Detect which cell encompasses the target text, then output its [X, Y] center coordinate. 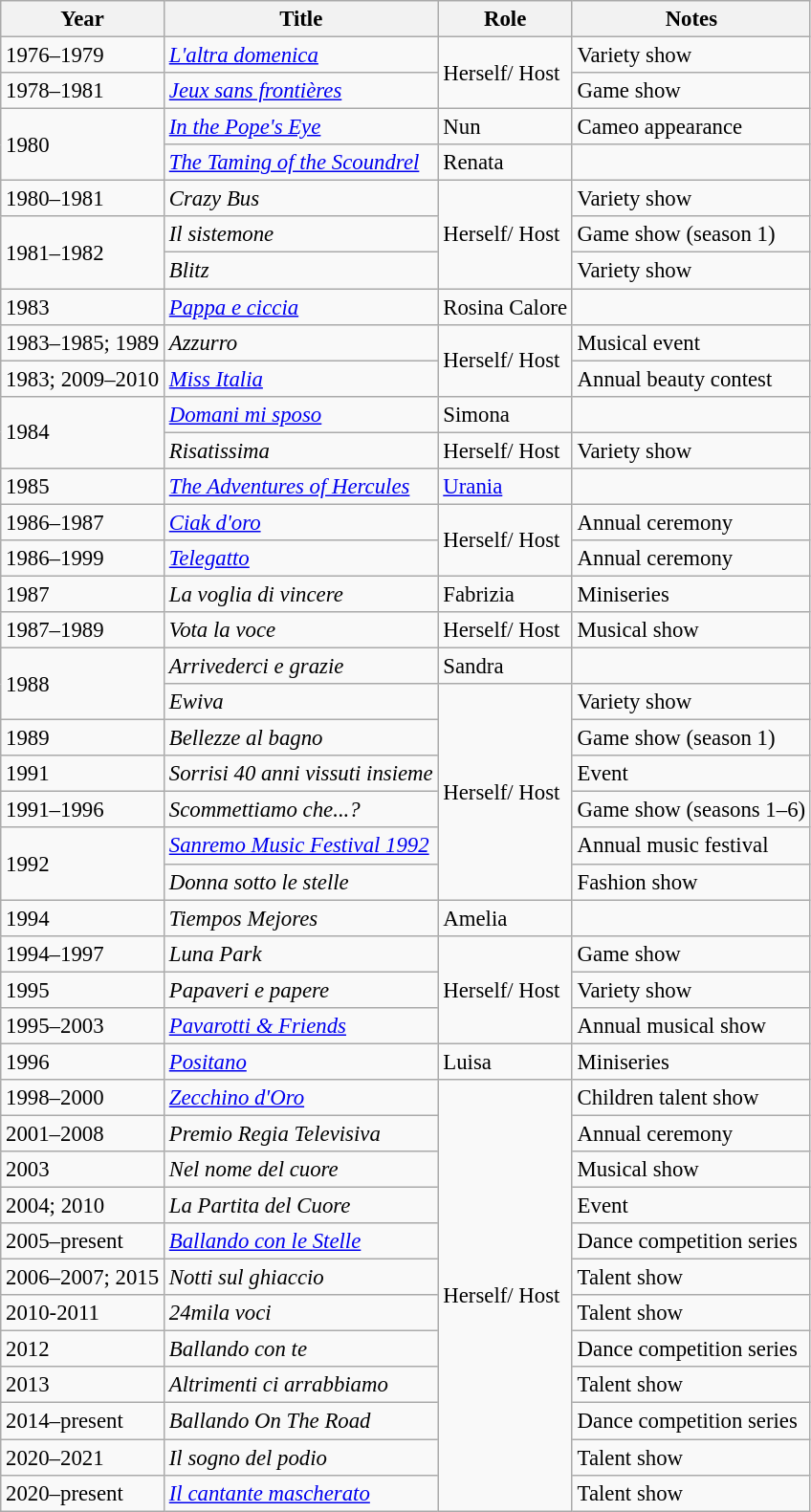
Annual music festival [690, 846]
1986–1999 [82, 559]
Sandra [505, 667]
Donna sotto le stelle [300, 882]
1994–1997 [82, 953]
Sorrisi 40 anni vissuti insieme [300, 774]
Risatissima [300, 450]
Positano [300, 1062]
Musical event [690, 342]
Papaveri e papere [300, 990]
Game show (seasons 1–6) [690, 810]
1986–1987 [82, 522]
Miss Italia [300, 379]
Annual musical show [690, 1026]
Nel nome del cuore [300, 1170]
Telegatto [300, 559]
1983; 2009–2010 [82, 379]
2010-2011 [82, 1313]
1983 [82, 307]
2013 [82, 1386]
La Partita del Cuore [300, 1206]
In the Pope's Eye [300, 127]
2014–present [82, 1421]
Nun [505, 127]
1987–1989 [82, 630]
Premio Regia Televisiva [300, 1133]
Annual beauty contest [690, 379]
Zecchino d'Oro [300, 1098]
1980 [82, 145]
Year [82, 19]
2012 [82, 1349]
Il sistemone [300, 234]
Ballando con te [300, 1349]
Il sogno del podio [300, 1457]
1981–1982 [82, 252]
1995–2003 [82, 1026]
Sanremo Music Festival 1992 [300, 846]
Il cantante mascherato [300, 1493]
Ballando On The Road [300, 1421]
1991–1996 [82, 810]
Title [300, 19]
1989 [82, 738]
2020–present [82, 1493]
Pappa e ciccia [300, 307]
Cameo appearance [690, 127]
Simona [505, 414]
2003 [82, 1170]
Vota la voce [300, 630]
Ballando con le Stelle [300, 1241]
Bellezze al bagno [300, 738]
2001–2008 [82, 1133]
1983–1985; 1989 [82, 342]
1992 [82, 865]
24mila voci [300, 1313]
2005–present [82, 1241]
Role [505, 19]
The Adventures of Hercules [300, 487]
Altrimenti ci arrabbiamo [300, 1386]
2020–2021 [82, 1457]
Notti sul ghiaccio [300, 1278]
1998–2000 [82, 1098]
Azzurro [300, 342]
2006–2007; 2015 [82, 1278]
Domani mi sposo [300, 414]
Amelia [505, 918]
Ewiva [300, 702]
Rosina Calore [505, 307]
La voglia di vincere [300, 594]
1987 [82, 594]
Crazy Bus [300, 199]
Renata [505, 163]
1988 [82, 685]
Pavarotti & Friends [300, 1026]
Luisa [505, 1062]
Tiempos Mejores [300, 918]
1978–1981 [82, 91]
Notes [690, 19]
Urania [505, 487]
1976–1979 [82, 55]
1991 [82, 774]
1994 [82, 918]
Fashion show [690, 882]
1980–1981 [82, 199]
Scommettiamo che...? [300, 810]
Arrivederci e grazie [300, 667]
1995 [82, 990]
1984 [82, 432]
Children talent show [690, 1098]
1985 [82, 487]
Ciak d'oro [300, 522]
2004; 2010 [82, 1206]
Jeux sans frontières [300, 91]
Blitz [300, 271]
The Taming of the Scoundrel [300, 163]
Luna Park [300, 953]
Fabrizia [505, 594]
1996 [82, 1062]
L'altra domenica [300, 55]
